Extract the (X, Y) coordinate from the center of the cell holding the provided text.  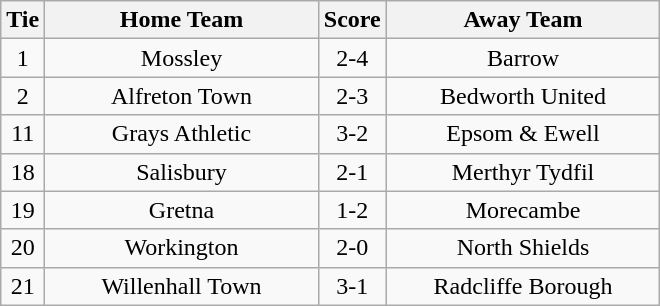
3-1 (352, 286)
2-4 (352, 58)
19 (23, 210)
Grays Athletic (182, 134)
20 (23, 248)
Merthyr Tydfil (523, 172)
2 (23, 96)
Mossley (182, 58)
21 (23, 286)
1-2 (352, 210)
Score (352, 20)
18 (23, 172)
1 (23, 58)
Away Team (523, 20)
Epsom & Ewell (523, 134)
Workington (182, 248)
Morecambe (523, 210)
Barrow (523, 58)
Salisbury (182, 172)
Willenhall Town (182, 286)
Radcliffe Borough (523, 286)
Tie (23, 20)
2-3 (352, 96)
11 (23, 134)
2-1 (352, 172)
3-2 (352, 134)
North Shields (523, 248)
2-0 (352, 248)
Bedworth United (523, 96)
Home Team (182, 20)
Gretna (182, 210)
Alfreton Town (182, 96)
